Extract the [x, y] coordinate from the center of the cell holding the provided text.  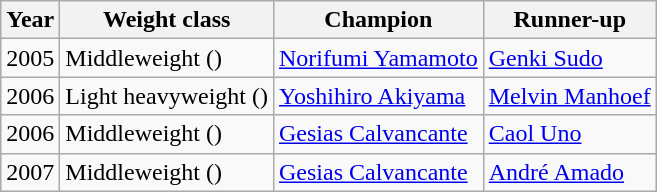
Caol Uno [570, 134]
Year [30, 20]
Norifumi Yamamoto [378, 58]
Genki Sudo [570, 58]
Yoshihiro Akiyama [378, 96]
Champion [378, 20]
Runner-up [570, 20]
Light heavyweight () [167, 96]
2007 [30, 172]
Melvin Manhoef [570, 96]
Weight class [167, 20]
André Amado [570, 172]
2005 [30, 58]
